Extract the [X, Y] coordinate from the center of the cell holding the provided text.  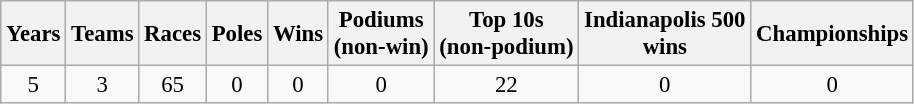
Top 10s(non-podium) [506, 34]
Teams [102, 34]
Years [34, 34]
Indianapolis 500 wins [665, 34]
Championships [832, 34]
Races [173, 34]
Poles [236, 34]
22 [506, 85]
Podiums(non-win) [381, 34]
3 [102, 85]
65 [173, 85]
5 [34, 85]
Wins [298, 34]
